Provide the [x, y] coordinate of the cell's center where the given text is located.  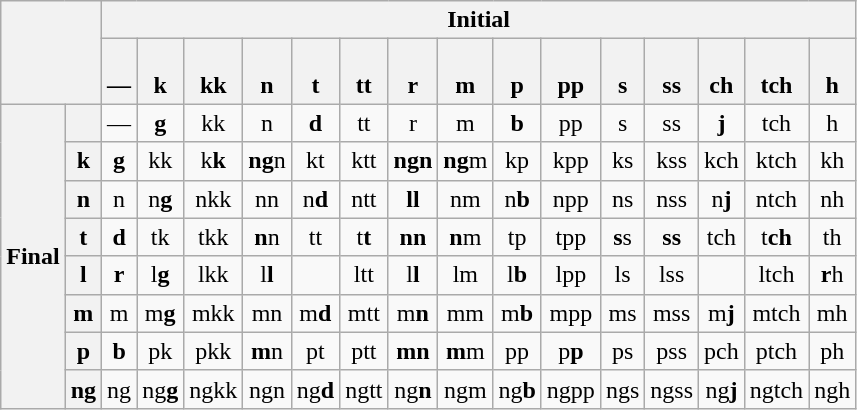
npp [570, 199]
mtt [364, 313]
mh [832, 313]
l [83, 275]
ls [622, 275]
mss [672, 313]
ngtt [364, 389]
nb [517, 199]
lg [160, 275]
nss [672, 199]
ngg [160, 389]
tkk [214, 237]
kpp [570, 161]
ngh [832, 389]
ngb [517, 389]
ph [832, 351]
tp [517, 237]
kt [315, 161]
th [832, 237]
mg [160, 313]
nkk [214, 199]
tk [160, 237]
mj [722, 313]
ngtch [776, 389]
lss [672, 275]
ltt [364, 275]
Final [33, 256]
mkk [214, 313]
kch [722, 161]
j [722, 123]
Initial [479, 20]
mtch [776, 313]
ktt [364, 161]
pss [672, 351]
pkk [214, 351]
ngpp [570, 389]
ntt [364, 199]
ngj [722, 389]
ms [622, 313]
nd [315, 199]
ch [722, 72]
rh [832, 275]
pch [722, 351]
nh [832, 199]
lm [466, 275]
tpp [570, 237]
ngss [672, 389]
ngd [315, 389]
kp [517, 161]
ps [622, 351]
mb [517, 313]
pt [315, 351]
md [315, 313]
kss [672, 161]
ngs [622, 389]
nj [722, 199]
ptch [776, 351]
ktch [776, 161]
mpp [570, 313]
ltch [776, 275]
pk [160, 351]
kh [832, 161]
ntch [776, 199]
lb [517, 275]
ptt [364, 351]
ns [622, 199]
ngkk [214, 389]
lpp [570, 275]
lkk [214, 275]
ks [622, 161]
